Identify which cell holds the provided text, then report its [x, y] central coordinate. 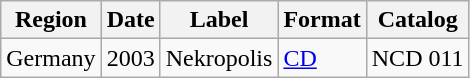
NCD 011 [418, 58]
Catalog [418, 20]
Label [219, 20]
Format [322, 20]
Nekropolis [219, 58]
Date [130, 20]
Region [51, 20]
2003 [130, 58]
Germany [51, 58]
CD [322, 58]
